Provide the [x, y] coordinate of the cell's center where the given text is located.  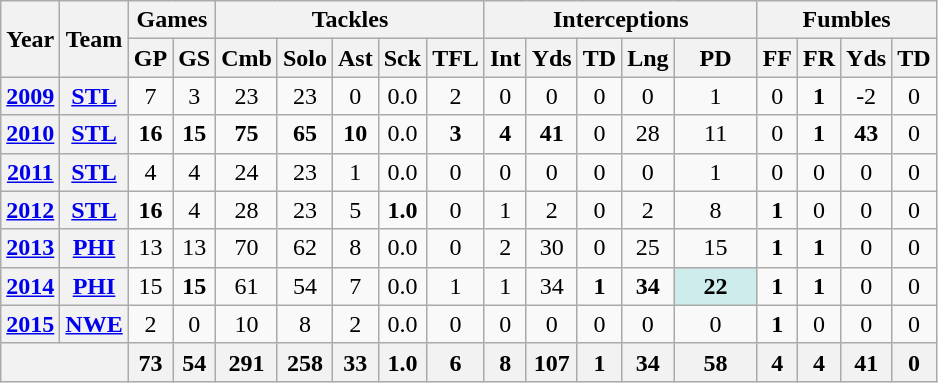
70 [247, 248]
62 [304, 248]
5 [356, 210]
24 [247, 172]
Fumbles [846, 20]
75 [247, 134]
Int [505, 58]
Solo [304, 58]
65 [304, 134]
2013 [30, 248]
PD [716, 58]
61 [247, 286]
GP [150, 58]
107 [552, 362]
Team [94, 39]
Lng [648, 58]
-2 [866, 96]
Cmb [247, 58]
291 [247, 362]
2014 [30, 286]
30 [552, 248]
2012 [30, 210]
FF [777, 58]
6 [456, 362]
22 [716, 286]
NWE [94, 324]
TFL [456, 58]
FR [820, 58]
Tackles [350, 20]
2010 [30, 134]
11 [716, 134]
2011 [30, 172]
Year [30, 39]
73 [150, 362]
Ast [356, 58]
GS [194, 58]
Games [172, 20]
2015 [30, 324]
43 [866, 134]
58 [716, 362]
258 [304, 362]
Interceptions [620, 20]
25 [648, 248]
33 [356, 362]
Sck [402, 58]
2009 [30, 96]
